Determine the [X, Y] coordinate at the center of the cell enclosing the given text.  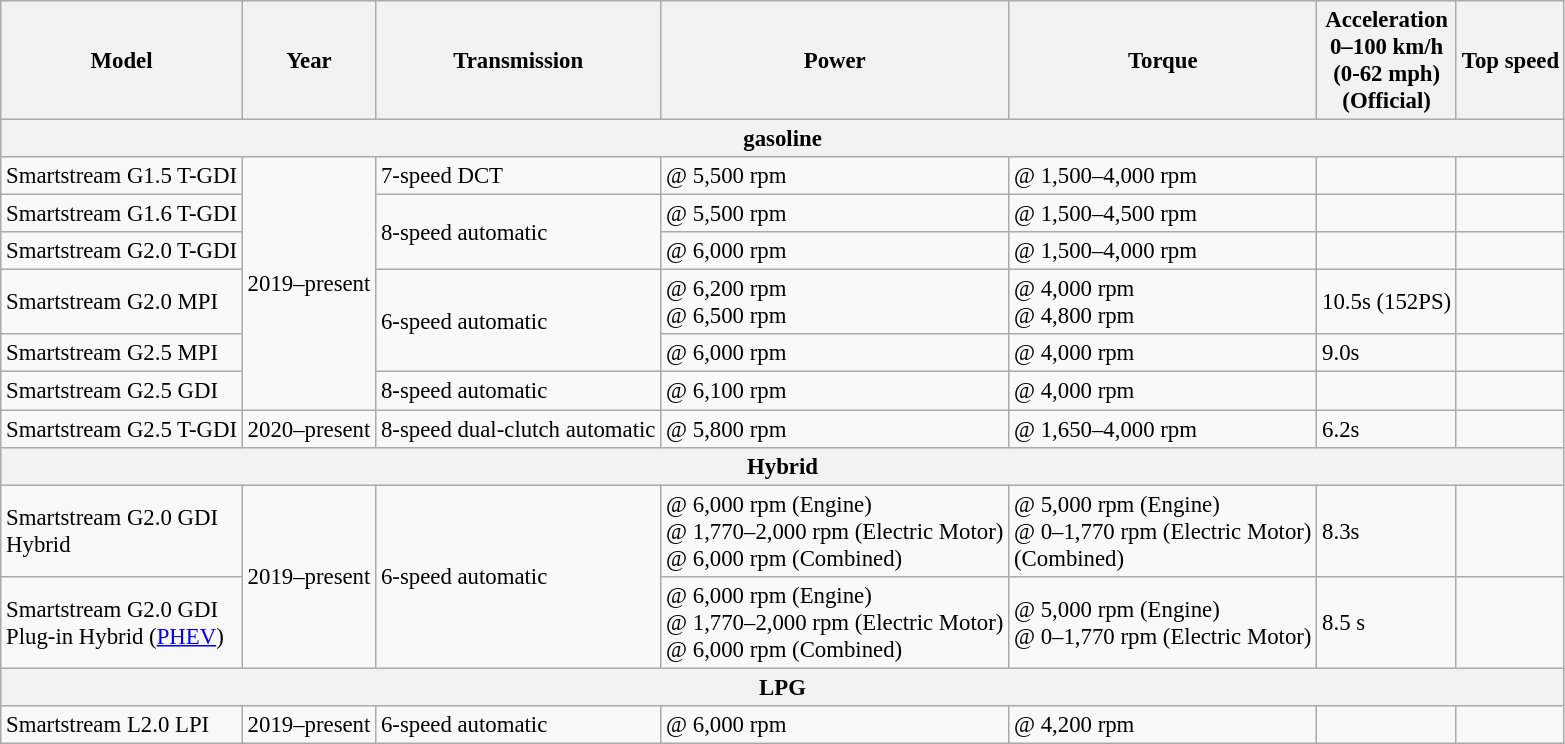
Smartstream G2.5 GDI [122, 391]
@ 6,100 rpm [835, 391]
7-speed DCT [518, 176]
@ 6,200 rpm @ 6,500 rpm [835, 302]
6.2s [1387, 429]
Torque [1163, 60]
Hybrid [783, 466]
Smartstream L2.0 LPI [122, 725]
8.3s [1387, 531]
Transmission [518, 60]
@ 5,000 rpm (Engine) @ 0–1,770 rpm (Electric Motor) (Combined) [1163, 531]
@ 1,500–4,500 rpm [1163, 214]
@ 5,000 rpm (Engine) @ 0–1,770 rpm (Electric Motor) [1163, 622]
Smartstream G1.5 T-GDI [122, 176]
LPG [783, 687]
@ 4,000 rpm @ 4,800 rpm [1163, 302]
Model [122, 60]
Smartstream G1.6 T-GDI [122, 214]
9.0s [1387, 353]
Power [835, 60]
@ 5,800 rpm [835, 429]
@ 4,200 rpm [1163, 725]
2020–present [308, 429]
Smartstream G2.0 GDIPlug-in Hybrid (PHEV) [122, 622]
Smartstream G2.0 MPI [122, 302]
8-speed dual-clutch automatic [518, 429]
Smartstream G2.5 MPI [122, 353]
Top speed [1510, 60]
8.5 s [1387, 622]
Smartstream G2.5 T-GDI [122, 429]
Smartstream G2.0 GDIHybrid [122, 531]
@ 1,650–4,000 rpm [1163, 429]
gasoline [783, 139]
Year [308, 60]
10.5s (152PS) [1387, 302]
Acceleration0–100 km/h(0-62 mph)(Official) [1387, 60]
Smartstream G2.0 T-GDI [122, 251]
